From the cell containing the given text, extract its center point as [x, y] coordinate. 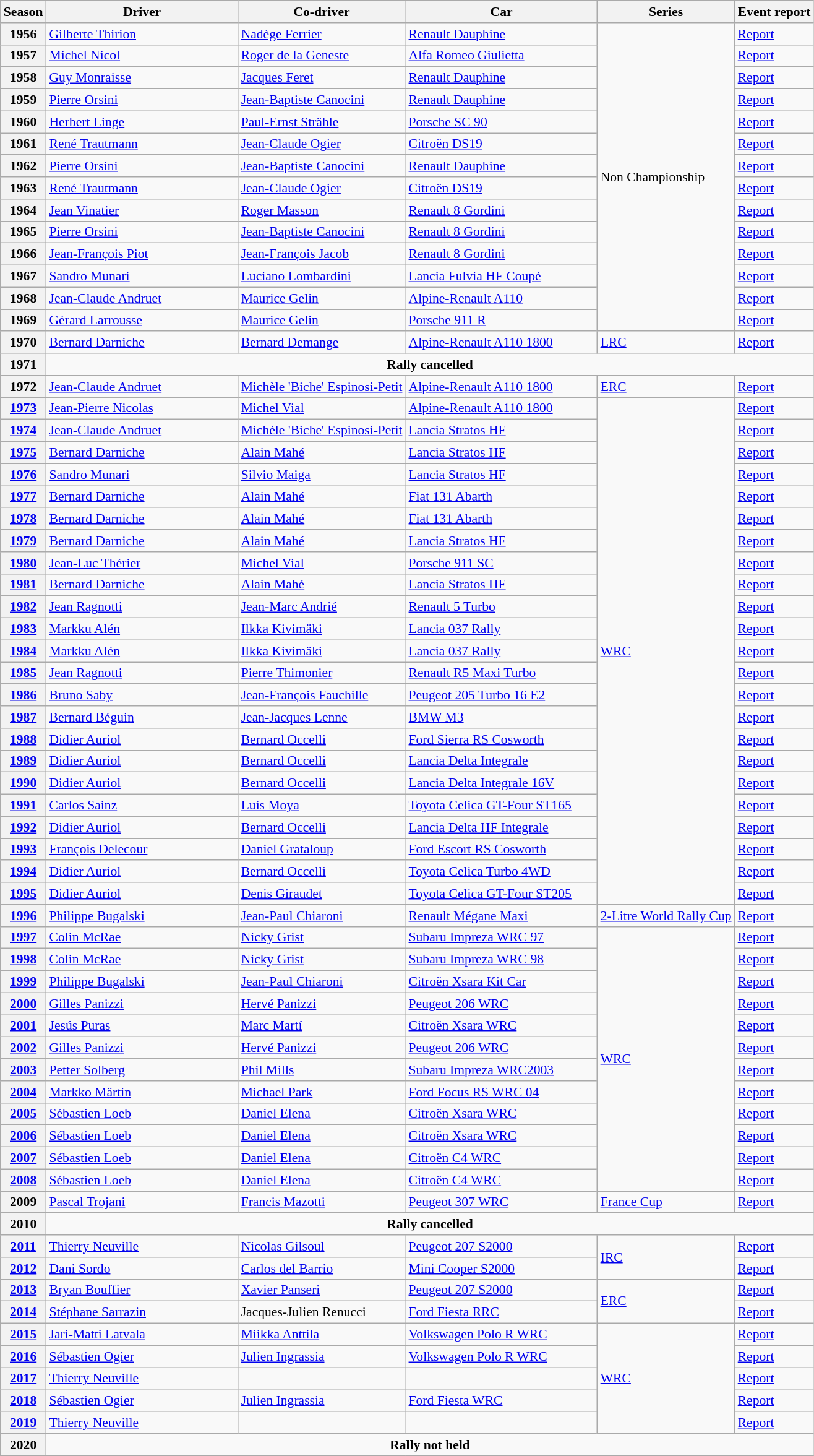
1976 [24, 475]
1959 [24, 100]
Silvio Maiga [322, 475]
Paul-Ernst Strähle [322, 122]
Renault Mégane Maxi [502, 916]
1997 [24, 937]
Porsche 911 SC [502, 563]
2014 [24, 1312]
1969 [24, 321]
Non Championship [666, 177]
2012 [24, 1269]
Alpine-Renault A110 [502, 298]
1971 [24, 364]
2015 [24, 1335]
Mini Cooper S2000 [502, 1269]
1984 [24, 651]
1974 [24, 431]
Subaru Impreza WRC 97 [502, 937]
2001 [24, 1026]
Jean-François Piot [142, 254]
Bernard Demange [322, 343]
IRC [666, 1257]
Jean-Jacques Lenne [322, 717]
1960 [24, 122]
Jean-Marc Andrié [322, 607]
Nadège Ferrier [322, 34]
Car [502, 12]
Nicolas Gilsoul [322, 1246]
Toyota Celica GT-Four ST205 [502, 894]
1964 [24, 210]
1978 [24, 519]
1989 [24, 761]
2009 [24, 1202]
Daniel Grataloup [322, 850]
1988 [24, 739]
2005 [24, 1114]
Peugeot 307 WRC [502, 1202]
2018 [24, 1401]
1993 [24, 850]
Jean-François Fauchille [322, 696]
France Cup [666, 1202]
Lancia Fulvia HF Coupé [502, 277]
1966 [24, 254]
Rally not held [429, 1445]
Michael Park [322, 1092]
1961 [24, 144]
1973 [24, 408]
Renault R5 Maxi Turbo [502, 673]
Jean-Luc Thérier [142, 563]
Phil Mills [322, 1070]
Luís Moya [322, 806]
Peugeot 205 Turbo 16 E2 [502, 696]
Driver [142, 12]
2006 [24, 1136]
Citroën Xsara Kit Car [502, 982]
1991 [24, 806]
1986 [24, 696]
Miikka Anttila [322, 1335]
1956 [24, 34]
2002 [24, 1048]
1987 [24, 717]
Toyota Celica GT-Four ST165 [502, 806]
2010 [24, 1225]
Jacques-Julien Renucci [322, 1312]
Lancia Delta Integrale [502, 761]
Denis Giraudet [322, 894]
Roger de la Geneste [322, 56]
1965 [24, 232]
Season [24, 12]
1990 [24, 783]
Event report [774, 12]
Herbert Linge [142, 122]
Jari-Matti Latvala [142, 1335]
2003 [24, 1070]
1975 [24, 453]
Pascal Trojani [142, 1202]
Pierre Thimonier [322, 673]
2-Litre World Rally Cup [666, 916]
Co-driver [322, 12]
Jean Vinatier [142, 210]
1985 [24, 673]
Carlos del Barrio [322, 1269]
Toyota Celica Turbo 4WD [502, 872]
Porsche 911 R [502, 321]
Guy Monraisse [142, 78]
2016 [24, 1356]
Luciano Lombardini [322, 277]
Gérard Larrousse [142, 321]
2007 [24, 1158]
1981 [24, 585]
Bruno Saby [142, 696]
Ford Escort RS Cosworth [502, 850]
1968 [24, 298]
Roger Masson [322, 210]
1962 [24, 166]
Jacques Feret [322, 78]
2017 [24, 1379]
1980 [24, 563]
Petter Solberg [142, 1070]
2011 [24, 1246]
Ford Sierra RS Cosworth [502, 739]
Ford Fiesta RRC [502, 1312]
Jesús Puras [142, 1026]
1983 [24, 629]
François Delecour [142, 850]
1992 [24, 827]
Xavier Panseri [322, 1290]
Carlos Sainz [142, 806]
Markko Märtin [142, 1092]
Bernard Béguin [142, 717]
Jean-Pierre Nicolas [142, 408]
1979 [24, 541]
1998 [24, 960]
2008 [24, 1180]
Ford Fiesta WRC [502, 1401]
1977 [24, 497]
Bryan Bouffier [142, 1290]
BMW M3 [502, 717]
1999 [24, 982]
Francis Mazotti [322, 1202]
1957 [24, 56]
Alfa Romeo Giulietta [502, 56]
Lancia Delta HF Integrale [502, 827]
Jean-François Jacob [322, 254]
Michel Nicol [142, 56]
2013 [24, 1290]
Marc Martí [322, 1026]
Stéphane Sarrazin [142, 1312]
Renault 5 Turbo [502, 607]
1970 [24, 343]
1967 [24, 277]
2000 [24, 1004]
2004 [24, 1092]
Ford Focus RS WRC 04 [502, 1092]
1972 [24, 387]
1994 [24, 872]
Gilberte Thirion [142, 34]
Lancia Delta Integrale 16V [502, 783]
2019 [24, 1423]
1995 [24, 894]
Subaru Impreza WRC2003 [502, 1070]
Dani Sordo [142, 1269]
1982 [24, 607]
1996 [24, 916]
Subaru Impreza WRC 98 [502, 960]
1958 [24, 78]
Series [666, 12]
Porsche SC 90 [502, 122]
2020 [24, 1445]
1963 [24, 188]
